Capture the cell that displays the provided text and extract its (X, Y) central coordinate. 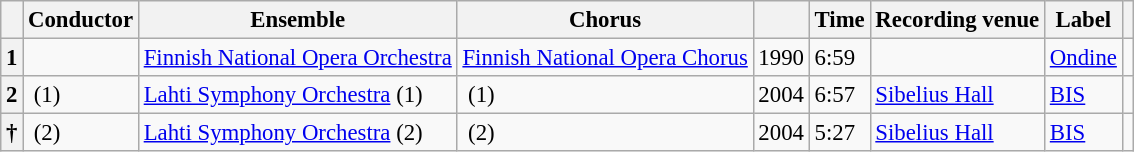
Lahti Symphony Orchestra (2) (298, 133)
6:57 (840, 95)
Ondine (1084, 58)
Lahti Symphony Orchestra (1) (298, 95)
2 (12, 95)
Finnish National Opera Chorus (605, 58)
Ensemble (298, 20)
† (12, 133)
1 (12, 58)
5:27 (840, 133)
Recording venue (957, 20)
6:59 (840, 58)
Time (840, 20)
Chorus (605, 20)
Conductor (81, 20)
Finnish National Opera Orchestra (298, 58)
1990 (781, 58)
Label (1084, 20)
